Extract the [x, y] coordinate from the center of the cell holding the provided text.  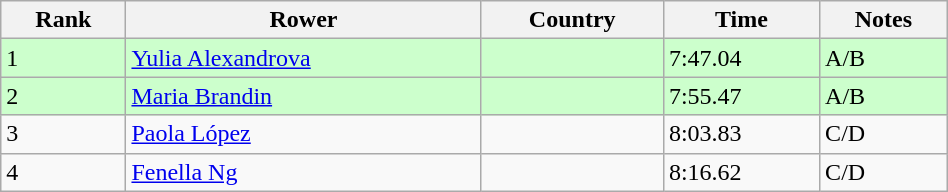
Paola López [304, 134]
7:55.47 [741, 96]
Country [572, 20]
8:03.83 [741, 134]
1 [64, 58]
4 [64, 172]
2 [64, 96]
Rower [304, 20]
Notes [884, 20]
Fenella Ng [304, 172]
8:16.62 [741, 172]
Yulia Alexandrova [304, 58]
Time [741, 20]
3 [64, 134]
7:47.04 [741, 58]
Rank [64, 20]
Maria Brandin [304, 96]
